Pinpoint the cell where the given text exists, returning its [X, Y] midpoint coordinate. 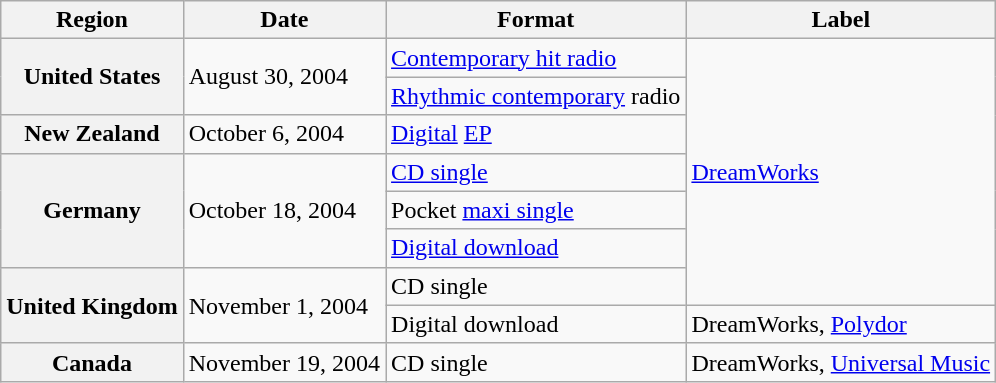
Region [92, 20]
Digital EP [536, 134]
Pocket maxi single [536, 210]
Label [841, 20]
DreamWorks, Polydor [841, 324]
Germany [92, 210]
October 18, 2004 [284, 210]
November 1, 2004 [284, 305]
United States [92, 77]
New Zealand [92, 134]
Canada [92, 362]
Format [536, 20]
August 30, 2004 [284, 77]
Date [284, 20]
Contemporary hit radio [536, 58]
DreamWorks [841, 172]
DreamWorks, Universal Music [841, 362]
November 19, 2004 [284, 362]
Rhythmic contemporary radio [536, 96]
October 6, 2004 [284, 134]
United Kingdom [92, 305]
